Pinpoint the cell where the given text exists, returning its (X, Y) midpoint coordinate. 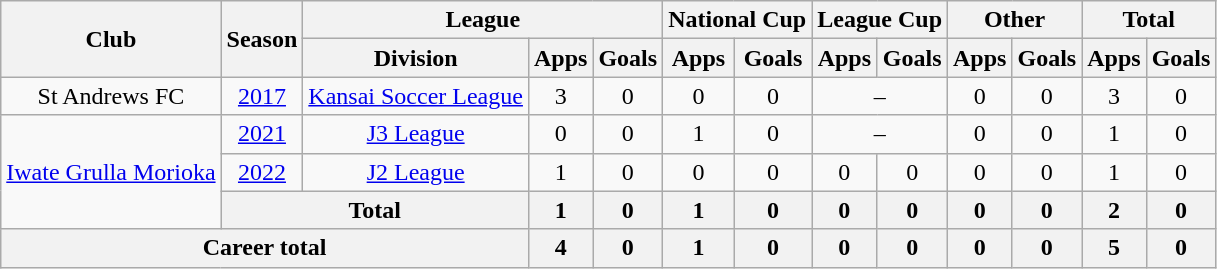
5 (1114, 248)
Season (262, 39)
2 (1114, 210)
Club (111, 39)
J2 League (416, 172)
2022 (262, 172)
2017 (262, 96)
National Cup (738, 20)
Iwate Grulla Morioka (111, 172)
J3 League (416, 134)
St Andrews FC (111, 96)
Division (416, 58)
Career total (265, 248)
League Cup (880, 20)
2021 (262, 134)
Other (1015, 20)
4 (560, 248)
Kansai Soccer League (416, 96)
League (483, 20)
